Return (x, y) of the center of cell containing provided text 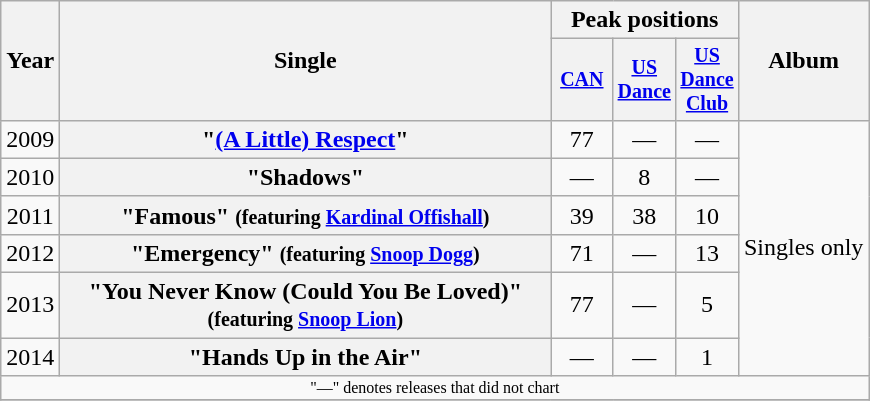
USDance (644, 80)
"You Never Know (Could You Be Loved)" (featuring Snoop Lion) (306, 306)
"—" denotes releases that did not chart (435, 388)
Peak positions (645, 20)
2014 (30, 357)
"Famous" (featuring Kardinal Offishall) (306, 215)
39 (582, 215)
"Emergency" (featuring Snoop Dogg) (306, 253)
2011 (30, 215)
5 (708, 306)
Year (30, 61)
USDance Club (708, 80)
Album (803, 61)
2013 (30, 306)
38 (644, 215)
1 (708, 357)
Singles only (803, 248)
2009 (30, 139)
8 (644, 177)
CAN (582, 80)
"(A Little) Respect" (306, 139)
71 (582, 253)
13 (708, 253)
2012 (30, 253)
Single (306, 61)
"Hands Up in the Air" (306, 357)
10 (708, 215)
"Shadows" (306, 177)
2010 (30, 177)
